Output the (X, Y) coordinate of the center of the cell containing the given text.  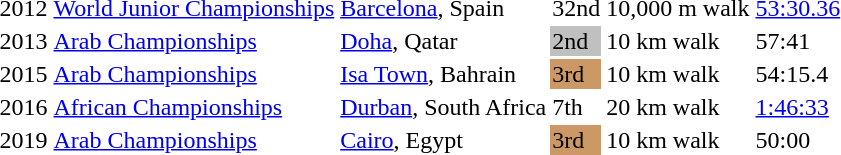
Durban, South Africa (444, 107)
Cairo, Egypt (444, 140)
Doha, Qatar (444, 41)
7th (576, 107)
2nd (576, 41)
African Championships (194, 107)
Isa Town, Bahrain (444, 74)
20 km walk (678, 107)
